Find where the given text appears and provide that cell's center as (x, y) coordinate. 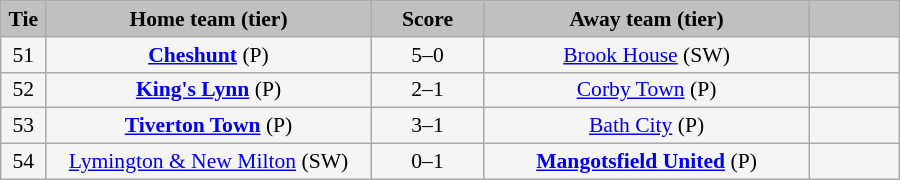
Brook House (SW) (647, 55)
51 (24, 55)
54 (24, 162)
Away team (tier) (647, 19)
52 (24, 90)
Tie (24, 19)
Lymington & New Milton (SW) (209, 162)
2–1 (427, 90)
Tiverton Town (P) (209, 126)
Bath City (P) (647, 126)
53 (24, 126)
Mangotsfield United (P) (647, 162)
Cheshunt (P) (209, 55)
0–1 (427, 162)
King's Lynn (P) (209, 90)
Score (427, 19)
Corby Town (P) (647, 90)
5–0 (427, 55)
3–1 (427, 126)
Home team (tier) (209, 19)
